Scan for the cell matching the given text and deliver its (X, Y) coordinate at center. 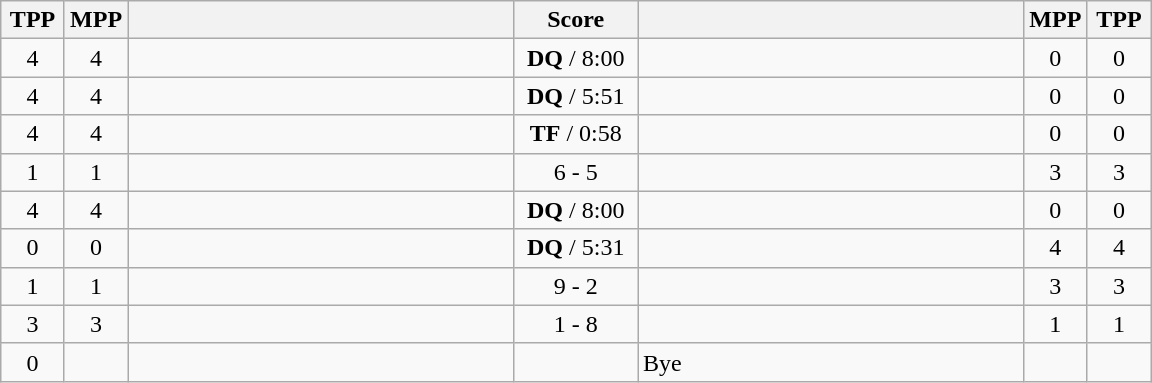
9 - 2 (576, 286)
6 - 5 (576, 172)
Bye (831, 362)
1 - 8 (576, 324)
Score (576, 20)
DQ / 5:31 (576, 248)
DQ / 5:51 (576, 96)
TF / 0:58 (576, 134)
